Capture the cell that displays the provided text and extract its (X, Y) central coordinate. 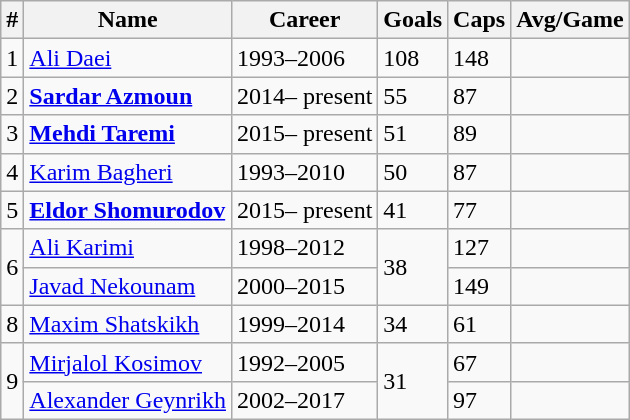
Eldor Shomurodov (128, 210)
61 (480, 324)
9 (12, 381)
1 (12, 58)
2 (12, 96)
5 (12, 210)
51 (413, 134)
89 (480, 134)
2014– present (304, 96)
Sardar Azmoun (128, 96)
Ali Karimi (128, 248)
1999–2014 (304, 324)
6 (12, 267)
Alexander Geynrikh (128, 400)
67 (480, 362)
50 (413, 172)
Career (304, 20)
3 (12, 134)
8 (12, 324)
Avg/Game (570, 20)
Name (128, 20)
Karim Bagheri (128, 172)
Maxim Shatskikh (128, 324)
127 (480, 248)
Goals (413, 20)
1998–2012 (304, 248)
77 (480, 210)
Caps (480, 20)
149 (480, 286)
Ali Daei (128, 58)
1993–2006 (304, 58)
4 (12, 172)
Mirjalol Kosimov (128, 362)
41 (413, 210)
148 (480, 58)
38 (413, 267)
34 (413, 324)
2002–2017 (304, 400)
1992–2005 (304, 362)
Javad Nekounam (128, 286)
# (12, 20)
2000–2015 (304, 286)
Mehdi Taremi (128, 134)
31 (413, 381)
1993–2010 (304, 172)
97 (480, 400)
55 (413, 96)
108 (413, 58)
